Locate the cell with the specified text and output its [X, Y] center coordinate. 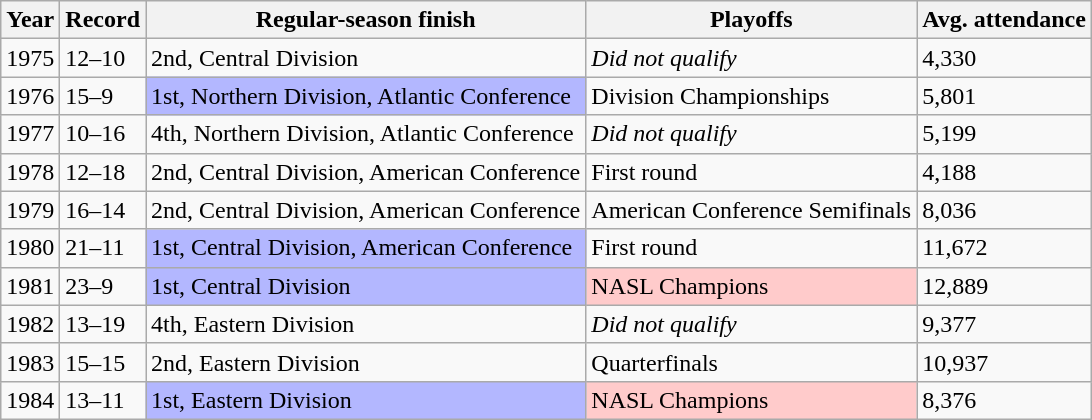
4,330 [1004, 58]
Year [30, 20]
8,376 [1004, 400]
5,801 [1004, 96]
15–9 [103, 96]
1979 [30, 210]
10,937 [1004, 362]
12–10 [103, 58]
Quarterfinals [752, 362]
15–15 [103, 362]
2nd, Eastern Division [366, 362]
4,188 [1004, 172]
4th, Eastern Division [366, 324]
1st, Eastern Division [366, 400]
12,889 [1004, 286]
13–19 [103, 324]
13–11 [103, 400]
8,036 [1004, 210]
12–18 [103, 172]
1983 [30, 362]
Regular-season finish [366, 20]
1st, Central Division [366, 286]
1981 [30, 286]
10–16 [103, 134]
1977 [30, 134]
American Conference Semifinals [752, 210]
2nd, Central Division [366, 58]
1984 [30, 400]
16–14 [103, 210]
9,377 [1004, 324]
1978 [30, 172]
4th, Northern Division, Atlantic Conference [366, 134]
21–11 [103, 248]
1976 [30, 96]
Avg. attendance [1004, 20]
Playoffs [752, 20]
11,672 [1004, 248]
1st, Northern Division, Atlantic Conference [366, 96]
1982 [30, 324]
1980 [30, 248]
5,199 [1004, 134]
23–9 [103, 286]
1st, Central Division, American Conference [366, 248]
Division Championships [752, 96]
Record [103, 20]
1975 [30, 58]
